Provide the (X, Y) coordinate of the cell's center where the given text is located.  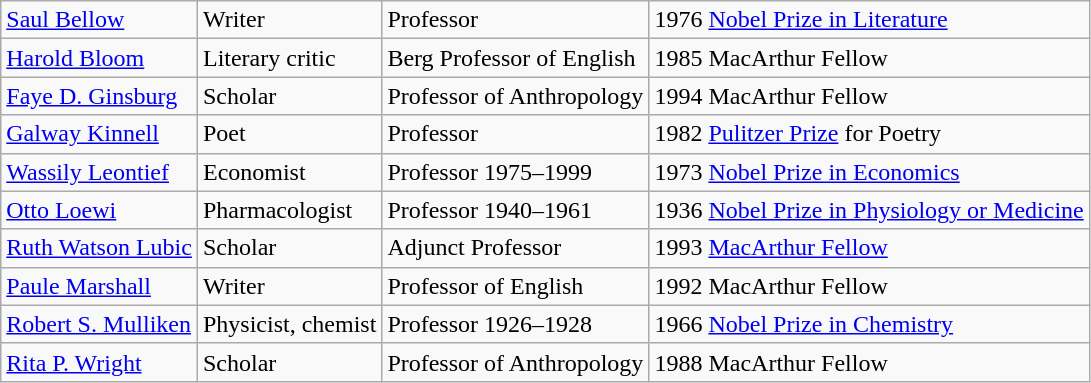
Faye D. Ginsburg (100, 96)
Rita P. Wright (100, 362)
Physicist, chemist (289, 324)
Galway Kinnell (100, 134)
1994 MacArthur Fellow (869, 96)
1982 Pulitzer Prize for Poetry (869, 134)
Literary critic (289, 58)
1973 Nobel Prize in Economics (869, 172)
Harold Bloom (100, 58)
Ruth Watson Lubic (100, 248)
1985 MacArthur Fellow (869, 58)
1988 MacArthur Fellow (869, 362)
Poet (289, 134)
1936 Nobel Prize in Physiology or Medicine (869, 210)
Saul Bellow (100, 20)
Berg Professor of English (516, 58)
Professor 1940–1961 (516, 210)
Professor 1975–1999 (516, 172)
Otto Loewi (100, 210)
1976 Nobel Prize in Literature (869, 20)
Professor 1926–1928 (516, 324)
1966 Nobel Prize in Chemistry (869, 324)
Professor of English (516, 286)
Adjunct Professor (516, 248)
1992 MacArthur Fellow (869, 286)
Wassily Leontief (100, 172)
Robert S. Mulliken (100, 324)
Paule Marshall (100, 286)
1993 MacArthur Fellow (869, 248)
Economist (289, 172)
Pharmacologist (289, 210)
